Search for the cell housing the specified text and yield its [x, y] center coordinate. 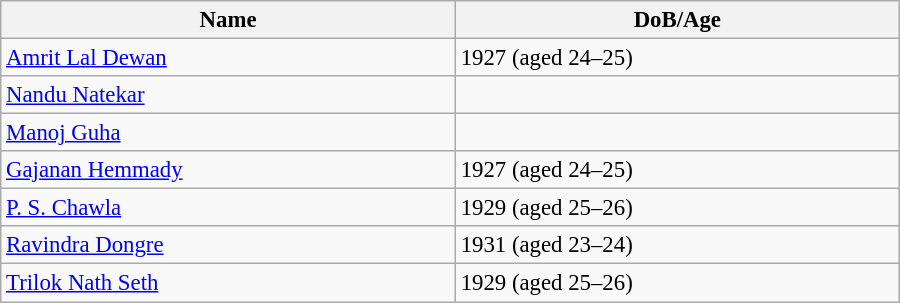
Ravindra Dongre [228, 245]
Trilok Nath Seth [228, 283]
Gajanan Hemmady [228, 170]
Amrit Lal Dewan [228, 58]
Manoj Guha [228, 133]
Nandu Natekar [228, 95]
P. S. Chawla [228, 208]
1931 (aged 23–24) [677, 245]
DoB/Age [677, 20]
Name [228, 20]
